From the cell containing the given text, extract its center point as (x, y) coordinate. 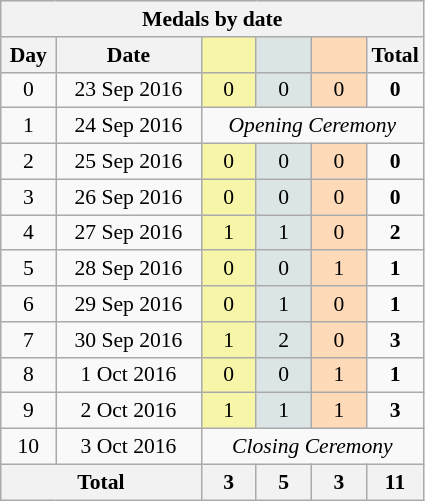
Date (128, 55)
4 (28, 233)
27 Sep 2016 (128, 233)
8 (28, 375)
25 Sep 2016 (128, 162)
28 Sep 2016 (128, 269)
Medals by date (212, 19)
6 (28, 304)
2 Oct 2016 (128, 411)
29 Sep 2016 (128, 304)
23 Sep 2016 (128, 90)
Closing Ceremony (312, 447)
1 Oct 2016 (128, 375)
26 Sep 2016 (128, 197)
10 (28, 447)
7 (28, 340)
Day (28, 55)
30 Sep 2016 (128, 340)
Opening Ceremony (312, 126)
9 (28, 411)
11 (394, 482)
24 Sep 2016 (128, 126)
3 Oct 2016 (128, 447)
